Output the [x, y] coordinate of the center of the cell containing the given text.  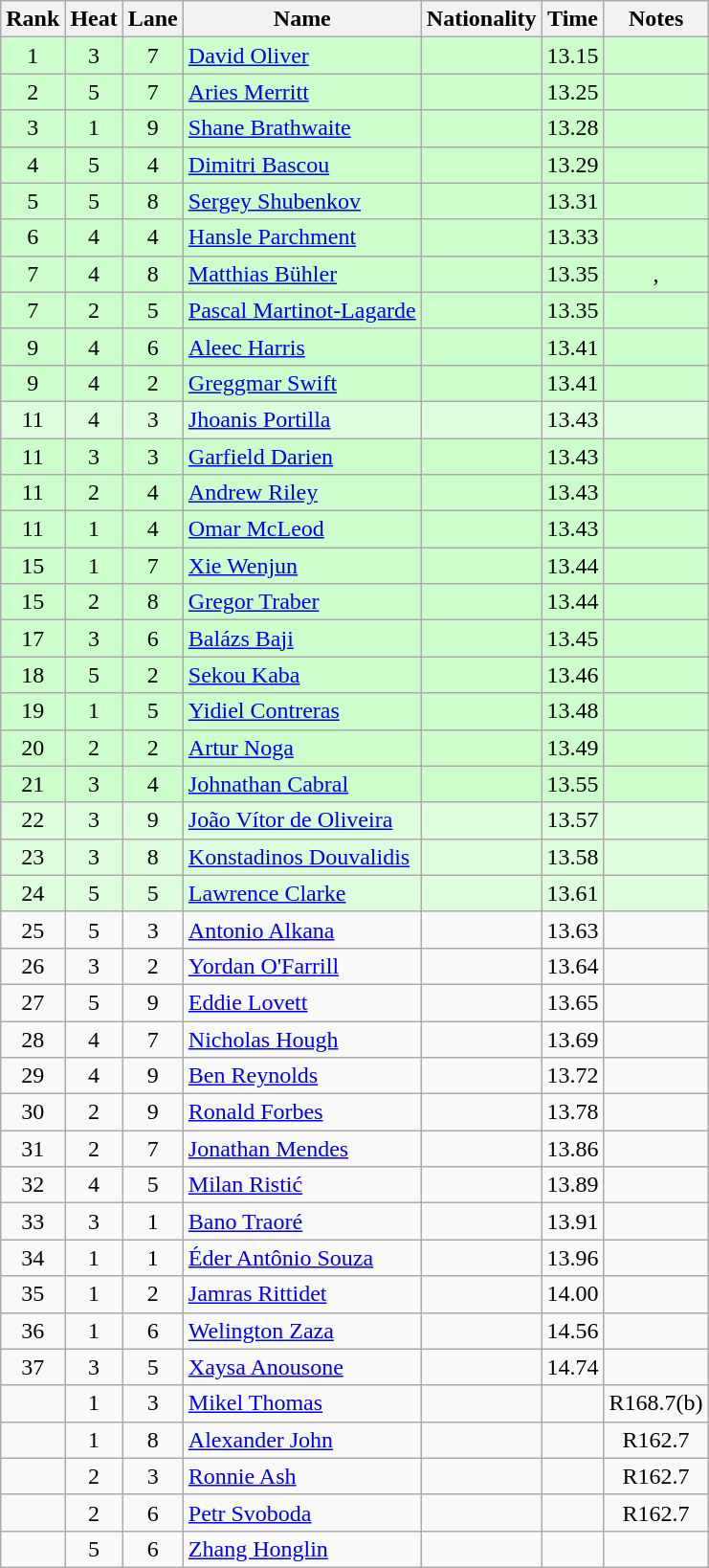
, [656, 274]
Sekou Kaba [302, 675]
29 [33, 1076]
17 [33, 638]
Jonathan Mendes [302, 1149]
19 [33, 711]
18 [33, 675]
Aleec Harris [302, 347]
Garfield Darien [302, 457]
R168.7(b) [656, 1403]
Mikel Thomas [302, 1403]
Yordan O'Farrill [302, 966]
13.86 [572, 1149]
Time [572, 19]
Welington Zaza [302, 1331]
Bano Traoré [302, 1221]
Zhang Honglin [302, 1549]
Jamras Rittidet [302, 1294]
Eddie Lovett [302, 1002]
Greggmar Swift [302, 383]
27 [33, 1002]
David Oliver [302, 56]
32 [33, 1185]
13.57 [572, 820]
24 [33, 893]
Xaysa Anousone [302, 1367]
13.48 [572, 711]
21 [33, 784]
Milan Ristić [302, 1185]
Yidiel Contreras [302, 711]
13.65 [572, 1002]
Petr Svoboda [302, 1512]
Andrew Riley [302, 493]
Konstadinos Douvalidis [302, 857]
Heat [94, 19]
Shane Brathwaite [302, 128]
36 [33, 1331]
13.29 [572, 165]
13.91 [572, 1221]
13.64 [572, 966]
13.61 [572, 893]
Hansle Parchment [302, 237]
13.45 [572, 638]
30 [33, 1112]
35 [33, 1294]
13.28 [572, 128]
Gregor Traber [302, 602]
Éder Antônio Souza [302, 1258]
Ronnie Ash [302, 1476]
Name [302, 19]
Aries Merritt [302, 92]
13.46 [572, 675]
João Vítor de Oliveira [302, 820]
Notes [656, 19]
Johnathan Cabral [302, 784]
Ronald Forbes [302, 1112]
Xie Wenjun [302, 566]
Sergey Shubenkov [302, 201]
Pascal Martinot-Lagarde [302, 310]
13.58 [572, 857]
13.25 [572, 92]
34 [33, 1258]
14.00 [572, 1294]
13.72 [572, 1076]
14.56 [572, 1331]
Dimitri Bascou [302, 165]
Omar McLeod [302, 529]
13.69 [572, 1039]
14.74 [572, 1367]
20 [33, 748]
13.33 [572, 237]
Balázs Baji [302, 638]
23 [33, 857]
22 [33, 820]
Artur Noga [302, 748]
Jhoanis Portilla [302, 419]
25 [33, 930]
Lawrence Clarke [302, 893]
Alexander John [302, 1440]
13.55 [572, 784]
13.78 [572, 1112]
Lane [153, 19]
13.89 [572, 1185]
31 [33, 1149]
Nationality [481, 19]
Nicholas Hough [302, 1039]
26 [33, 966]
33 [33, 1221]
13.15 [572, 56]
Rank [33, 19]
Ben Reynolds [302, 1076]
Antonio Alkana [302, 930]
28 [33, 1039]
13.31 [572, 201]
13.49 [572, 748]
13.63 [572, 930]
37 [33, 1367]
13.96 [572, 1258]
Matthias Bühler [302, 274]
